Output the [x, y] coordinate of the center of the cell containing the given text.  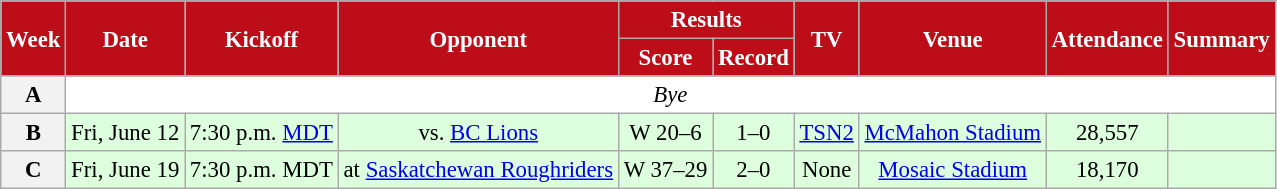
Summary [1222, 38]
Score [665, 58]
TV [826, 38]
Bye [670, 95]
2–0 [754, 170]
W 20–6 [665, 133]
B [34, 133]
Kickoff [262, 38]
Venue [952, 38]
Date [126, 38]
Fri, June 19 [126, 170]
1–0 [754, 133]
Attendance [1107, 38]
Opponent [478, 38]
Week [34, 38]
C [34, 170]
TSN2 [826, 133]
Record [754, 58]
A [34, 95]
vs. BC Lions [478, 133]
Fri, June 12 [126, 133]
at Saskatchewan Roughriders [478, 170]
None [826, 170]
Results [706, 20]
18,170 [1107, 170]
W 37–29 [665, 170]
28,557 [1107, 133]
Mosaic Stadium [952, 170]
McMahon Stadium [952, 133]
